Output the (X, Y) coordinate of the center of the cell containing the given text.  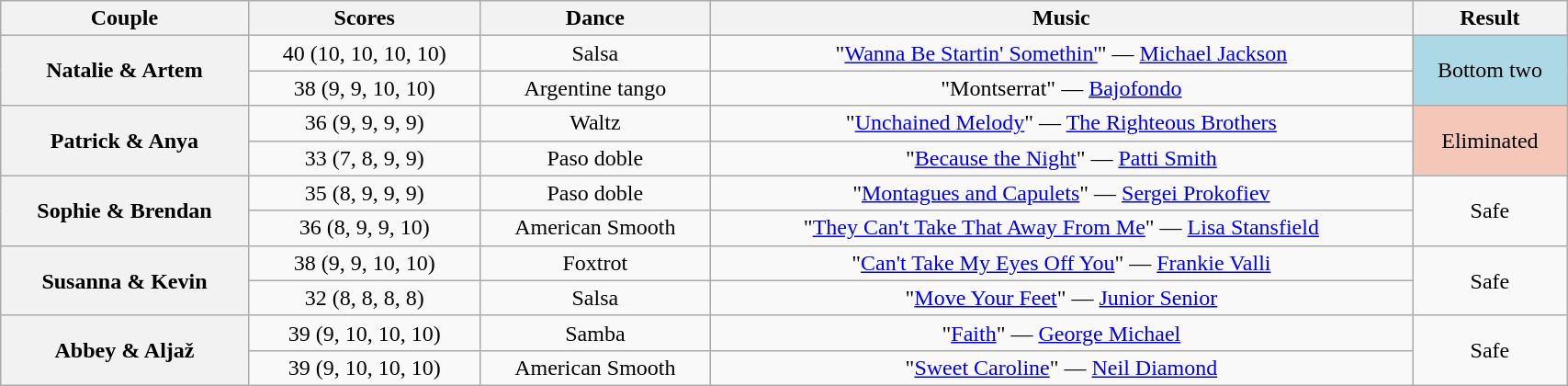
"Wanna Be Startin' Somethin'" — Michael Jackson (1062, 53)
Result (1490, 18)
Samba (595, 333)
Patrick & Anya (125, 141)
"Because the Night" — Patti Smith (1062, 158)
"Move Your Feet" — Junior Senior (1062, 298)
"Unchained Melody" — The Righteous Brothers (1062, 123)
Waltz (595, 123)
Dance (595, 18)
Foxtrot (595, 263)
"Faith" — George Michael (1062, 333)
Susanna & Kevin (125, 280)
Bottom two (1490, 71)
40 (10, 10, 10, 10) (364, 53)
Couple (125, 18)
Scores (364, 18)
Natalie & Artem (125, 71)
Music (1062, 18)
Abbey & Aljaž (125, 350)
Sophie & Brendan (125, 210)
32 (8, 8, 8, 8) (364, 298)
"Sweet Caroline" — Neil Diamond (1062, 368)
"Can't Take My Eyes Off You" — Frankie Valli (1062, 263)
Argentine tango (595, 88)
"Montagues and Capulets" — Sergei Prokofiev (1062, 193)
Eliminated (1490, 141)
36 (8, 9, 9, 10) (364, 228)
33 (7, 8, 9, 9) (364, 158)
"Montserrat" — Bajofondo (1062, 88)
36 (9, 9, 9, 9) (364, 123)
"They Can't Take That Away From Me" — Lisa Stansfield (1062, 228)
35 (8, 9, 9, 9) (364, 193)
